Determine the (x, y) coordinate at the center of the cell enclosing the given text.  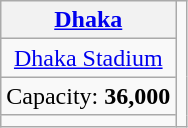
Dhaka Stadium (88, 58)
Capacity: 36,000 (88, 96)
Dhaka (88, 20)
